Capture the cell that displays the provided text and extract its [x, y] central coordinate. 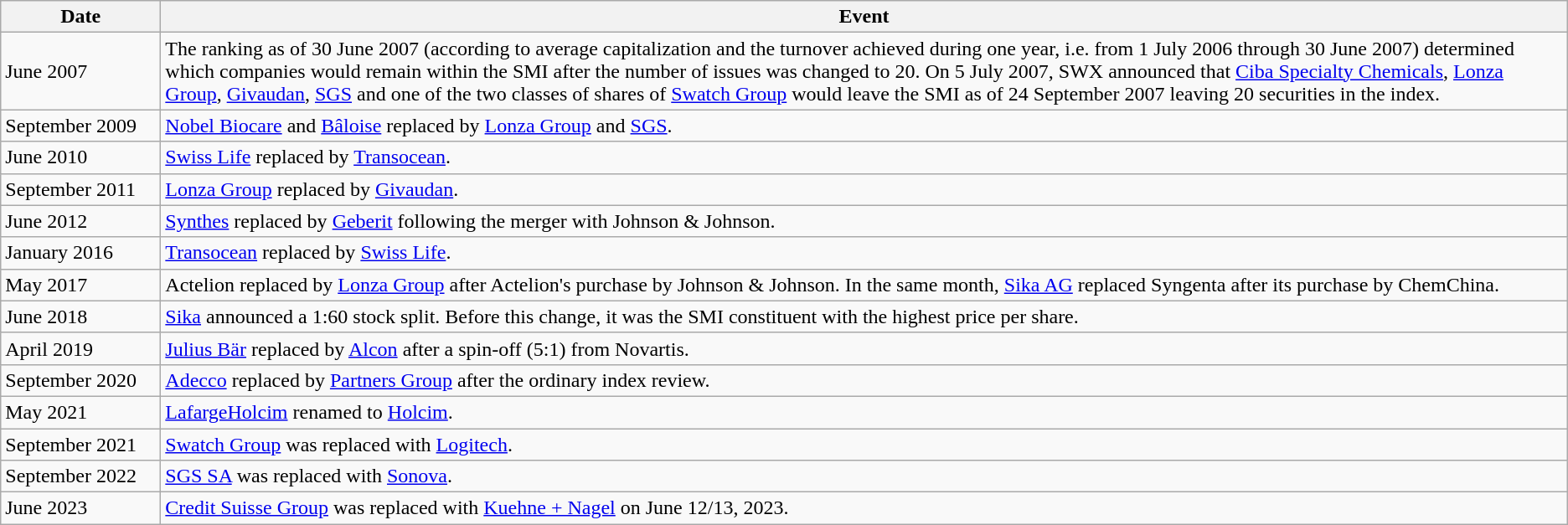
September 2009 [80, 126]
June 2018 [80, 317]
April 2019 [80, 348]
Transocean replaced by Swiss Life. [864, 253]
May 2021 [80, 412]
Swatch Group was replaced with Logitech. [864, 445]
Swiss Life replaced by Transocean. [864, 157]
Credit Suisse Group was replaced with Kuehne + Nagel on June 12/13, 2023. [864, 508]
Date [80, 17]
June 2010 [80, 157]
LafargeHolcim renamed to Holcim. [864, 412]
September 2020 [80, 380]
September 2022 [80, 476]
Nobel Biocare and Bâloise replaced by Lonza Group and SGS. [864, 126]
Lonza Group replaced by Givaudan. [864, 189]
June 2023 [80, 508]
September 2011 [80, 189]
Sika announced a 1:60 stock split. Before this change, it was the SMI constituent with the highest price per share. [864, 317]
Event [864, 17]
May 2017 [80, 285]
June 2012 [80, 221]
Synthes replaced by Geberit following the merger with Johnson & Johnson. [864, 221]
SGS SA was replaced with Sonova. [864, 476]
Julius Bär replaced by Alcon after a spin-off (5:1) from Novartis. [864, 348]
Adecco replaced by Partners Group after the ordinary index review. [864, 380]
June 2007 [80, 71]
September 2021 [80, 445]
January 2016 [80, 253]
